Search for the cell housing the specified text and yield its (x, y) center coordinate. 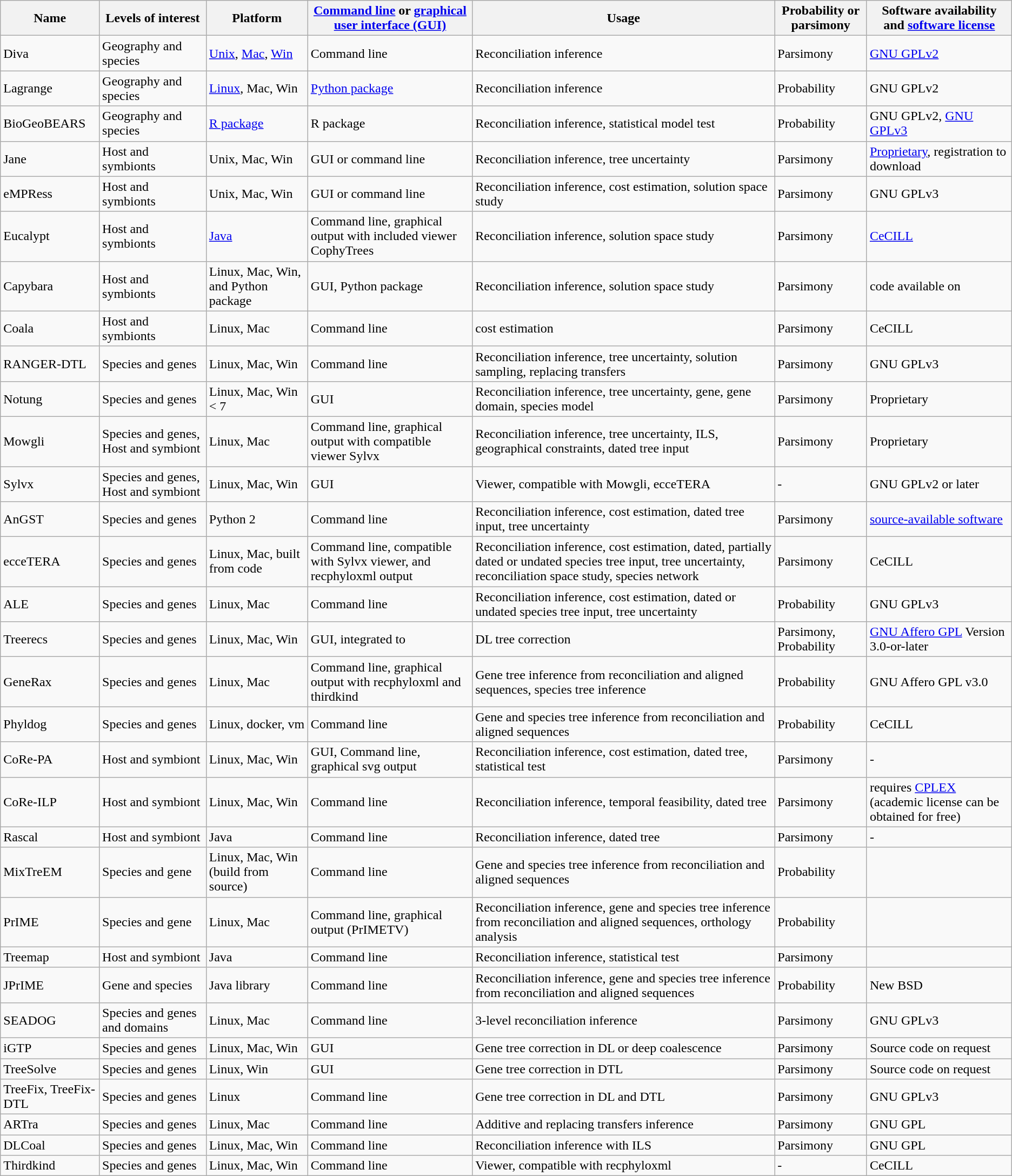
Rascal (50, 837)
Diva (50, 53)
GNU GPLv2 or later (939, 483)
Jane (50, 159)
Command line, graphical output with compatible viewer Sylvx (390, 441)
GeneRax (50, 682)
Capybara (50, 286)
code available on (939, 286)
Proprietary, registration to download (939, 159)
iGTP (50, 1048)
Levels of interest (153, 18)
New BSD (939, 985)
Parsimony, Probability (821, 639)
Linux (257, 1097)
Command line, graphical output with included viewer CophyTrees (390, 236)
DLCoal (50, 1145)
Python 2 (257, 519)
Reconciliation inference, temporal feasibility, dated tree (624, 802)
GNU Affero GPL v3.0 (939, 682)
Linux, Mac, Win (build from source) (257, 872)
Reconciliation inference, tree uncertainty, solution sampling, replacing transfers (624, 363)
source-available software (939, 519)
3-level reconciliation inference (624, 1020)
AnGST (50, 519)
requires CPLEX (academic license can be obtained for free) (939, 802)
Linux, Mac, Win < 7 (257, 399)
Reconciliation inference, statistical test (624, 957)
Notung (50, 399)
RANGER-DTL (50, 363)
eMPRess (50, 194)
Gene tree correction in DTL (624, 1069)
Treemap (50, 957)
Usage (624, 18)
CoRe-PA (50, 759)
ecceTERA (50, 562)
Reconciliation inference, cost estimation, dated tree, statistical test (624, 759)
Eucalypt (50, 236)
Species and genes and domains (153, 1020)
Reconciliation inference, gene and species tree inference from reconciliation and aligned sequences, orthology analysis (624, 922)
JPrIME (50, 985)
Linux, Mac, built from code (257, 562)
ARTra (50, 1125)
SEADOG (50, 1020)
ALE (50, 604)
Probability or parsimony (821, 18)
TreeFix, TreeFix-DTL (50, 1097)
Thirdkind (50, 1166)
Gene and species (153, 985)
Treerecs (50, 639)
Python package (390, 89)
Linux, Mac, Win, and Python package (257, 286)
Viewer, compatible with Mowgli, ecceTERA (624, 483)
Linux, Win (257, 1069)
TreeSolve (50, 1069)
Command line or graphical user interface (GUI) (390, 18)
Phyldog (50, 725)
Reconciliation inference, statistical model test (624, 123)
GNU GPLv2, GNU GPLv3 (939, 123)
GNU Affero GPL Version 3.0-or-later (939, 639)
Viewer, compatible with recphyloxml (624, 1166)
Lagrange (50, 89)
Name (50, 18)
GUI, integrated to (390, 639)
Command line, compatible with Sylvx viewer, and recphyloxml output (390, 562)
Platform (257, 18)
Software availability and software license (939, 18)
Reconciliation inference, cost estimation, dated or undated species tree input, tree uncertainty (624, 604)
Reconciliation inference, cost estimation, dated tree input, tree uncertainty (624, 519)
Sylvx (50, 483)
MixTreEM (50, 872)
Gene tree correction in DL and DTL (624, 1097)
PrIME (50, 922)
GUI, Python package (390, 286)
Gene tree inference from reconciliation and aligned sequences, species tree inference (624, 682)
Command line, graphical output with recphyloxml and thirdkind (390, 682)
Command line, graphical output (PrIMETV) (390, 922)
DL tree correction (624, 639)
Reconciliation inference, cost estimation, solution space study (624, 194)
Reconciliation inference, tree uncertainty, gene, gene domain, species model (624, 399)
Additive and replacing transfers inference (624, 1125)
Reconciliation inference, tree uncertainty (624, 159)
Reconciliation inference, gene and species tree inference from reconciliation and aligned sequences (624, 985)
Coala (50, 329)
cost estimation (624, 329)
Reconciliation inference, dated tree (624, 837)
Linux, docker, vm (257, 725)
Mowgli (50, 441)
GUI, Command line, graphical svg output (390, 759)
Java library (257, 985)
Reconciliation inference with ILS (624, 1145)
CoRe-ILP (50, 802)
Reconciliation inference, tree uncertainty, ILS, geographical constraints, dated tree input (624, 441)
BioGeoBEARS (50, 123)
Gene tree correction in DL or deep coalescence (624, 1048)
